Provide the [X, Y] coordinate of the cell's center where the given text is located.  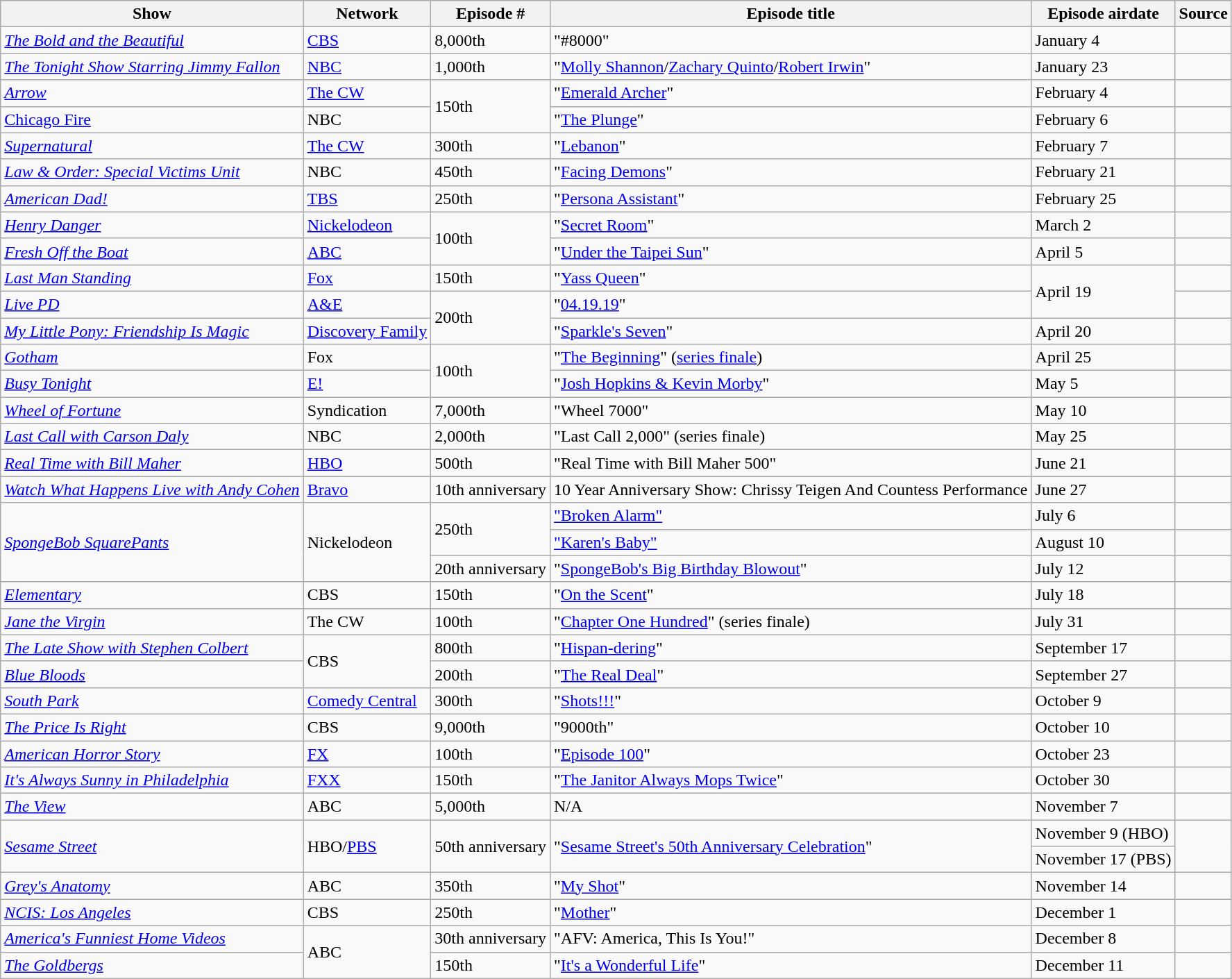
"Josh Hopkins & Kevin Morby" [791, 384]
"It's a Wonderful Life" [791, 965]
800th [491, 648]
May 25 [1104, 437]
June 21 [1104, 463]
March 2 [1104, 225]
American Dad! [152, 199]
September 27 [1104, 674]
October 10 [1104, 727]
Blue Bloods [152, 674]
Chicago Fire [152, 119]
Episode title [791, 14]
"Hispan-dering" [791, 648]
Henry Danger [152, 225]
10 Year Anniversary Show: Chrissy Teigen And Countess Performance [791, 489]
"Real Time with Bill Maher 500" [791, 463]
10th anniversary [491, 489]
Episode airdate [1104, 14]
"The Janitor Always Mops Twice" [791, 780]
October 30 [1104, 780]
"Karen's Baby" [791, 542]
"Wheel 7000" [791, 410]
The Price Is Right [152, 727]
"Yass Queen" [791, 278]
Supernatural [152, 146]
Arrow [152, 93]
20th anniversary [491, 569]
"9000th" [791, 727]
Syndication [367, 410]
N/A [791, 807]
"Episode 100" [791, 753]
October 23 [1104, 753]
9,000th [491, 727]
"Sparkle's Seven" [791, 331]
Network [367, 14]
7,000th [491, 410]
"SpongeBob's Big Birthday Blowout" [791, 569]
July 6 [1104, 516]
Bravo [367, 489]
Elementary [152, 595]
450th [491, 172]
"On the Scent" [791, 595]
30th anniversary [491, 939]
The Goldbergs [152, 965]
April 25 [1104, 358]
Law & Order: Special Victims Unit [152, 172]
HBO [367, 463]
Live PD [152, 304]
"Secret Room" [791, 225]
April 19 [1104, 291]
TBS [367, 199]
The View [152, 807]
Comedy Central [367, 701]
Episode # [491, 14]
Watch What Happens Live with Andy Cohen [152, 489]
July 12 [1104, 569]
South Park [152, 701]
"Sesame Street's 50th Anniversary Celebration" [791, 846]
SpongeBob SquarePants [152, 542]
"Lebanon" [791, 146]
February 21 [1104, 172]
April 20 [1104, 331]
2,000th [491, 437]
"The Plunge" [791, 119]
Busy Tonight [152, 384]
"AFV: America, This Is You!" [791, 939]
"Shots!!!" [791, 701]
"Mother" [791, 912]
"Last Call 2,000" (series finale) [791, 437]
1,000th [491, 67]
November 9 (HBO) [1104, 833]
HBO/PBS [367, 846]
5,000th [491, 807]
September 17 [1104, 648]
January 23 [1104, 67]
8,000th [491, 40]
January 4 [1104, 40]
Source [1204, 14]
February 7 [1104, 146]
Gotham [152, 358]
The Tonight Show Starring Jimmy Fallon [152, 67]
November 17 (PBS) [1104, 860]
May 5 [1104, 384]
Sesame Street [152, 846]
E! [367, 384]
December 8 [1104, 939]
May 10 [1104, 410]
August 10 [1104, 542]
Last Call with Carson Daly [152, 437]
"Molly Shannon/Zachary Quinto/Robert Irwin" [791, 67]
July 18 [1104, 595]
December 11 [1104, 965]
500th [491, 463]
"04.19.19" [791, 304]
"Persona Assistant" [791, 199]
The Bold and the Beautiful [152, 40]
Show [152, 14]
Jane the Virgin [152, 621]
50th anniversary [491, 846]
My Little Pony: Friendship Is Magic [152, 331]
Last Man Standing [152, 278]
"The Beginning" (series finale) [791, 358]
America's Funniest Home Videos [152, 939]
April 5 [1104, 251]
June 27 [1104, 489]
"Under the Taipei Sun" [791, 251]
FXX [367, 780]
November 14 [1104, 886]
July 31 [1104, 621]
Discovery Family [367, 331]
"Broken Alarm" [791, 516]
It's Always Sunny in Philadelphia [152, 780]
October 9 [1104, 701]
FX [367, 753]
"#8000" [791, 40]
American Horror Story [152, 753]
Real Time with Bill Maher [152, 463]
"Emerald Archer" [791, 93]
February 6 [1104, 119]
Fresh Off the Boat [152, 251]
NCIS: Los Angeles [152, 912]
"My Shot" [791, 886]
"Facing Demons" [791, 172]
The Late Show with Stephen Colbert [152, 648]
A&E [367, 304]
December 1 [1104, 912]
350th [491, 886]
November 7 [1104, 807]
February 4 [1104, 93]
Grey's Anatomy [152, 886]
Wheel of Fortune [152, 410]
"Chapter One Hundred" (series finale) [791, 621]
"The Real Deal" [791, 674]
February 25 [1104, 199]
